From the cell containing the given text, extract its center point as (X, Y) coordinate. 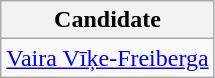
Candidate (108, 20)
Vaira Vīķe-Freiberga (108, 58)
